Find where the given text appears and provide that cell's center as [X, Y] coordinate. 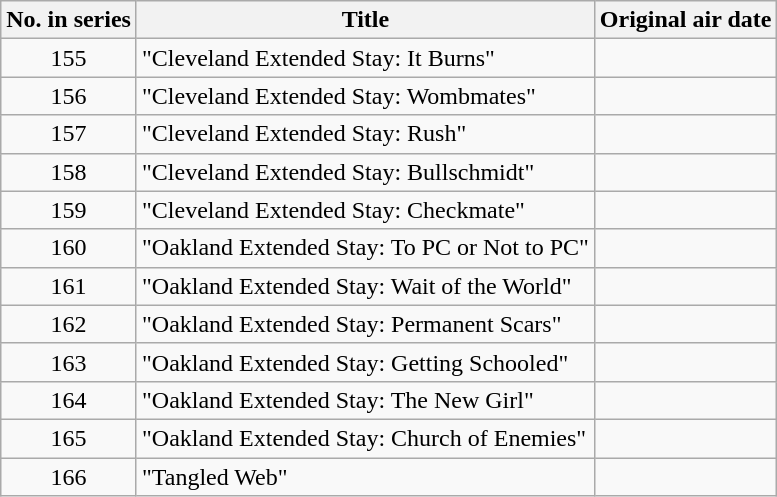
164 [69, 400]
"Oakland Extended Stay: Wait of the World" [365, 286]
No. in series [69, 20]
163 [69, 362]
"Oakland Extended Stay: Church of Enemies" [365, 438]
"Cleveland Extended Stay: It Burns" [365, 58]
Title [365, 20]
"Cleveland Extended Stay: Wombmates" [365, 96]
158 [69, 172]
"Oakland Extended Stay: The New Girl" [365, 400]
162 [69, 324]
"Oakland Extended Stay: Getting Schooled" [365, 362]
165 [69, 438]
157 [69, 134]
Original air date [686, 20]
"Oakland Extended Stay: To PC or Not to PC" [365, 248]
"Tangled Web" [365, 477]
166 [69, 477]
159 [69, 210]
156 [69, 96]
"Cleveland Extended Stay: Bullschmidt" [365, 172]
"Cleveland Extended Stay: Checkmate" [365, 210]
"Oakland Extended Stay: Permanent Scars" [365, 324]
161 [69, 286]
160 [69, 248]
"Cleveland Extended Stay: Rush" [365, 134]
155 [69, 58]
